Locate the cell with the specified text and output its [X, Y] center coordinate. 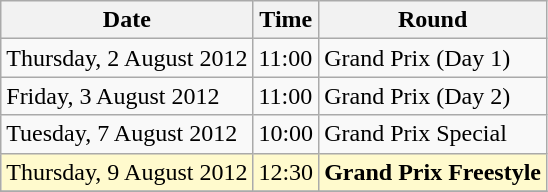
Date [127, 20]
Friday, 3 August 2012 [127, 96]
Round [433, 20]
12:30 [286, 172]
Grand Prix (Day 1) [433, 58]
Thursday, 9 August 2012 [127, 172]
Grand Prix Freestyle [433, 172]
Tuesday, 7 August 2012 [127, 134]
Thursday, 2 August 2012 [127, 58]
Grand Prix Special [433, 134]
Time [286, 20]
10:00 [286, 134]
Grand Prix (Day 2) [433, 96]
